Search for the cell housing the specified text and yield its (X, Y) center coordinate. 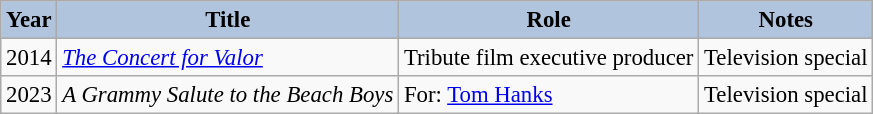
2023 (29, 95)
Title (228, 20)
Tribute film executive producer (549, 58)
For: Tom Hanks (549, 95)
Role (549, 20)
2014 (29, 58)
A Grammy Salute to the Beach Boys (228, 95)
Notes (786, 20)
Year (29, 20)
The Concert for Valor (228, 58)
